Locate the cell with the specified text and output its (x, y) center coordinate. 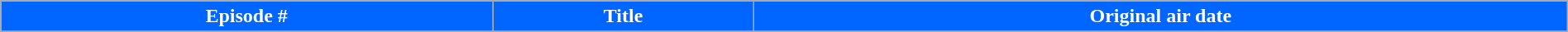
Episode # (246, 16)
Original air date (1160, 16)
Title (624, 16)
